Scan for the cell matching the given text and deliver its [x, y] coordinate at center. 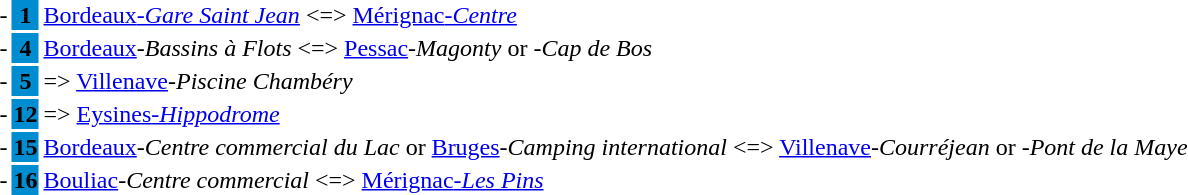
5 [26, 81]
12 [26, 114]
16 [26, 180]
4 [26, 48]
1 [26, 15]
15 [26, 147]
